Determine the (X, Y) coordinate at the center of the cell enclosing the given text.  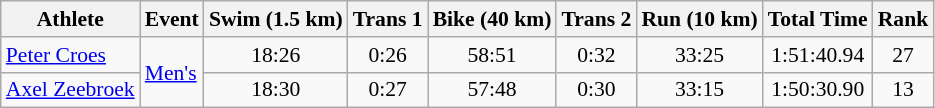
27 (904, 55)
Bike (40 km) (492, 19)
1:50:30.90 (818, 90)
Trans 2 (596, 19)
58:51 (492, 55)
Athlete (70, 19)
Run (10 km) (699, 19)
0:26 (388, 55)
0:30 (596, 90)
Peter Croes (70, 55)
18:30 (276, 90)
Axel Zeebroek (70, 90)
Trans 1 (388, 19)
18:26 (276, 55)
Rank (904, 19)
13 (904, 90)
33:15 (699, 90)
33:25 (699, 55)
Total Time (818, 19)
1:51:40.94 (818, 55)
57:48 (492, 90)
Men's (172, 72)
Event (172, 19)
Swim (1.5 km) (276, 19)
0:27 (388, 90)
0:32 (596, 55)
